Output the [X, Y] coordinate of the center of the cell containing the given text.  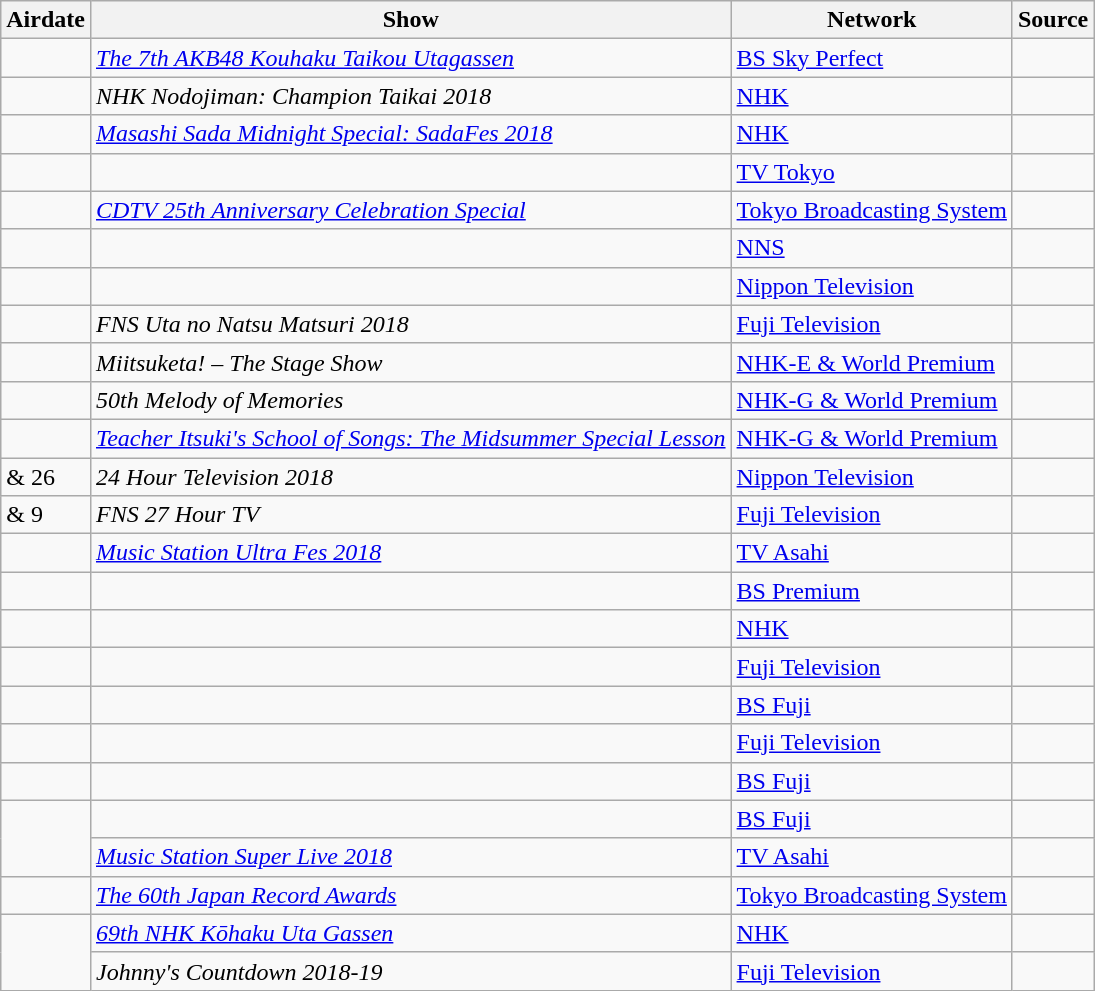
Teacher Itsuki's School of Songs: The Midsummer Special Lesson [410, 438]
Johnny's Countdown 2018-19 [410, 971]
Music Station Super Live 2018 [410, 857]
The 60th Japan Record Awards [410, 895]
BS Premium [872, 591]
NNS [872, 248]
FNS Uta no Natsu Matsuri 2018 [410, 324]
Network [872, 20]
BS Sky Perfect [872, 58]
Masashi Sada Midnight Special: SadaFes 2018 [410, 134]
NHK Nodojiman: Champion Taikai 2018 [410, 96]
Show [410, 20]
TV Tokyo [872, 172]
FNS 27 Hour TV [410, 515]
Miitsuketa! – The Stage Show [410, 362]
CDTV 25th Anniversary Celebration Special [410, 210]
NHK-E & World Premium [872, 362]
The 7th AKB48 Kouhaku Taikou Utagassen [410, 58]
24 Hour Television 2018 [410, 477]
& 9 [46, 515]
& 26 [46, 477]
Music Station Ultra Fes 2018 [410, 553]
Source [1052, 20]
50th Melody of Memories [410, 400]
Airdate [46, 20]
69th NHK Kōhaku Uta Gassen [410, 933]
